For the text-containing cell, return its midpoint in (x, y) coordinate format. 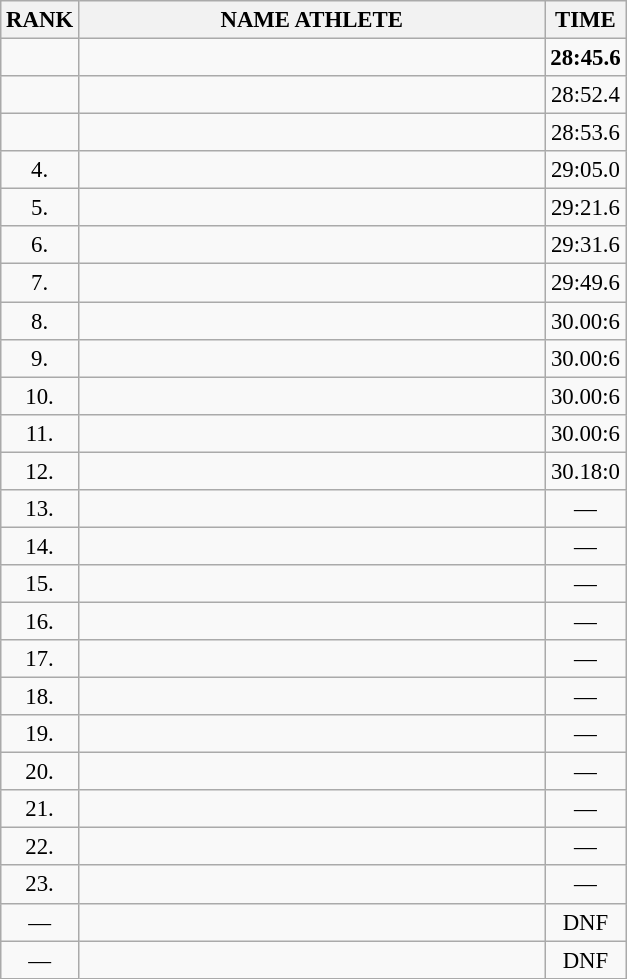
11. (40, 433)
29:49.6 (586, 283)
6. (40, 245)
29:31.6 (586, 245)
19. (40, 734)
8. (40, 321)
16. (40, 621)
5. (40, 208)
15. (40, 584)
7. (40, 283)
10. (40, 396)
29:21.6 (586, 208)
21. (40, 809)
14. (40, 546)
28:52.4 (586, 95)
23. (40, 885)
4. (40, 170)
12. (40, 471)
29:05.0 (586, 170)
13. (40, 509)
9. (40, 358)
18. (40, 697)
28:53.6 (586, 133)
22. (40, 847)
RANK (40, 20)
30.18:0 (586, 471)
20. (40, 772)
TIME (586, 20)
NAME ATHLETE (312, 20)
28:45.6 (586, 58)
17. (40, 659)
